Capture the cell that displays the provided text and extract its (x, y) central coordinate. 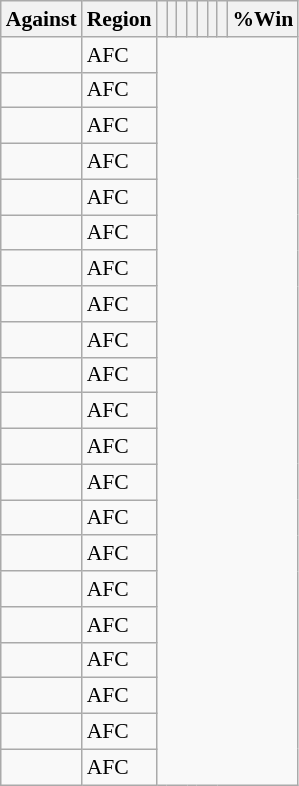
Region (120, 19)
%Win (262, 19)
Against (42, 19)
